Detect which cell encompasses the target text, then output its (X, Y) center coordinate. 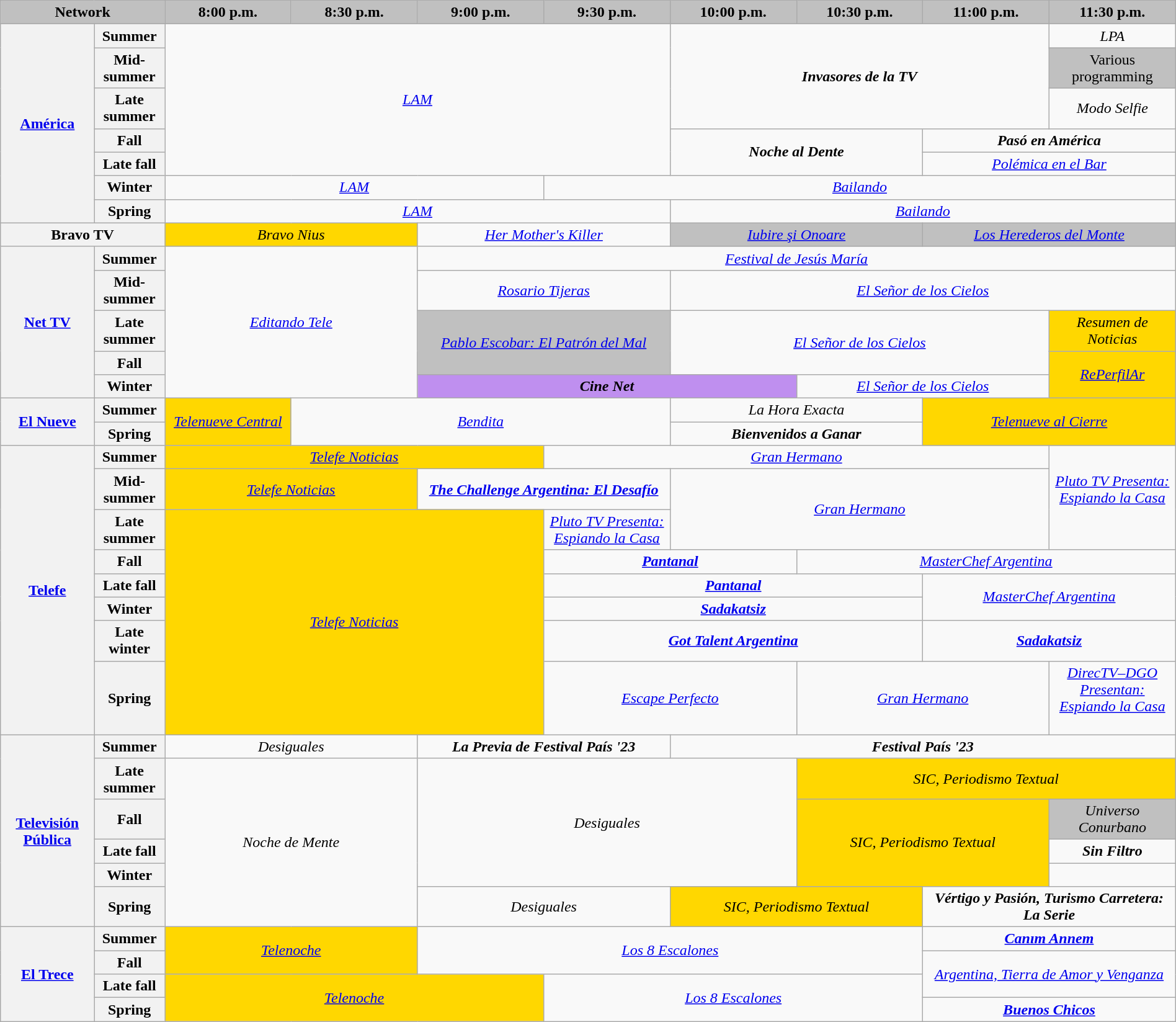
RePerfilAr (1112, 375)
Canım Annem (1049, 939)
11:30 p.m. (1112, 12)
Noche de Mente (292, 843)
América (47, 123)
9:00 p.m. (481, 12)
LPA (1112, 36)
Bendita (480, 422)
Pasó en América (1049, 140)
Editando Tele (292, 322)
Escape Perfecto (670, 697)
Resumen de Noticias (1112, 330)
Bravo TV (83, 235)
Televisión Pública (47, 830)
La Previa de Festival País '23 (543, 746)
Cine Net (607, 387)
Festival País '23 (923, 746)
Los Herederos del Monte (1049, 235)
Telenueve Central (228, 422)
11:00 p.m. (986, 12)
Modo Selfie (1112, 108)
Telefe (47, 590)
Vértigo y Pasión, Turismo Carretera: La Serie (1049, 907)
Bienvenidos a Ganar (796, 434)
Iubire şi Onoare (796, 235)
The Challenge Argentina: El Desafío (543, 489)
Bravo Nius (292, 235)
Festival de Jesús María (796, 258)
El Trece (47, 974)
Her Mother's Killer (543, 235)
Got Talent Argentina (733, 640)
Rosario Tijeras (543, 290)
Late winter (130, 640)
Network (83, 12)
DirecTV–DGO Presentan: Espiando la Casa (1112, 697)
8:30 p.m. (354, 12)
Argentina, Tierra de Amor y Venganza (1049, 974)
10:30 p.m. (860, 12)
8:00 p.m. (228, 12)
La Hora Exacta (796, 410)
Polémica en el Bar (1049, 164)
Buenos Chicos (1049, 1010)
Invasores de la TV (860, 76)
Noche al Dente (796, 152)
Various programming (1112, 68)
Pablo Escobar: El Patrón del Mal (543, 343)
El Nueve (47, 422)
Universo Conurbano (1112, 819)
10:00 p.m. (733, 12)
Telenueve al Cierre (1049, 422)
Sin Filtro (1112, 851)
9:30 p.m. (607, 12)
Net TV (47, 322)
